For the text-containing cell, return its midpoint in [x, y] coordinate format. 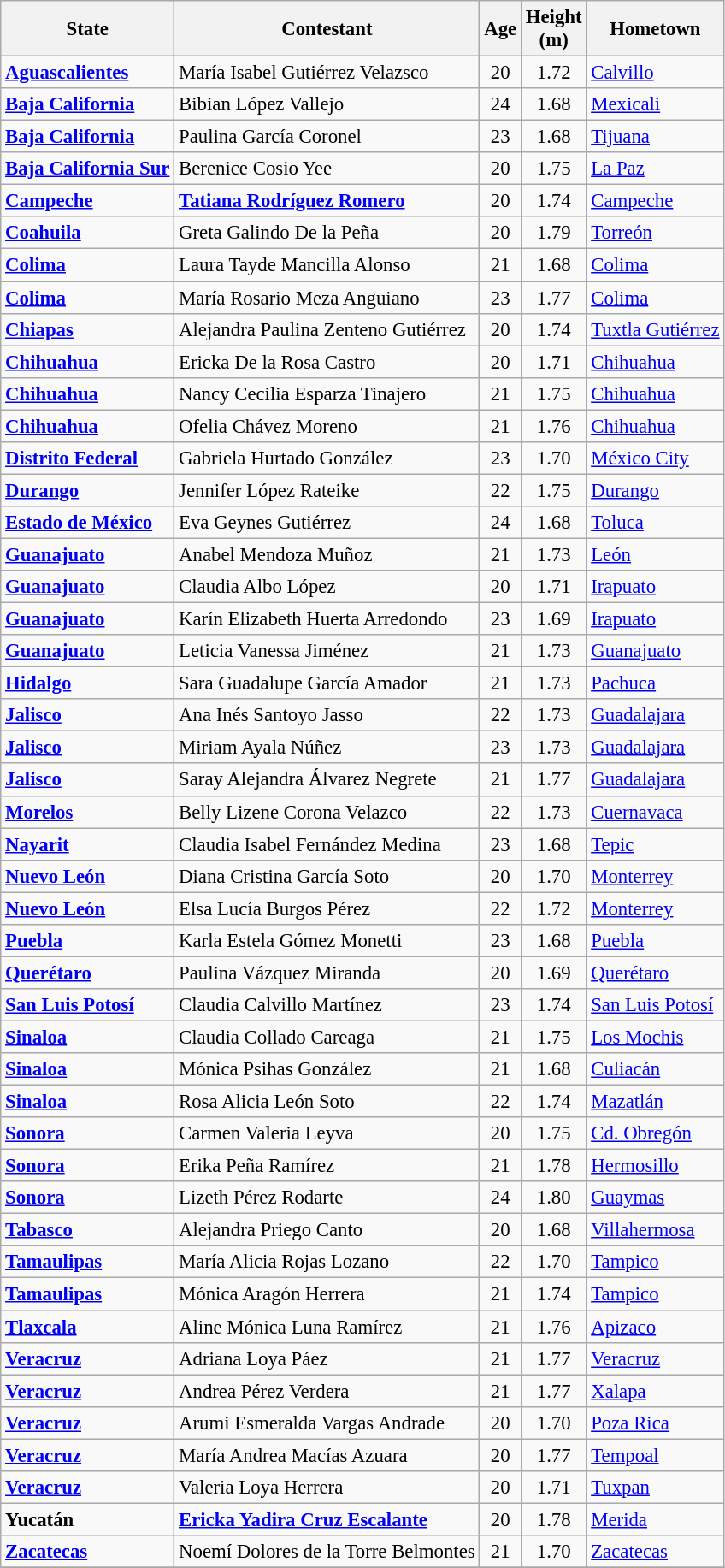
Torreón [655, 234]
Karín Elizabeth Huerta Arredondo [327, 619]
Andrea Pérez Verdera [327, 1391]
Mónica Aragón Herrera [327, 1294]
State [87, 29]
María Alicia Rojas Lozano [327, 1262]
Elsa Lucía Burgos Pérez [327, 908]
Tatiana Rodríguez Romero [327, 201]
Noemí Dolores de la Torre Belmontes [327, 1552]
Coahuila [87, 234]
Calvillo [655, 73]
Greta Galindo De la Peña [327, 234]
Belly Lizene Corona Velazco [327, 812]
Merida [655, 1519]
Tuxtla Gutiérrez [655, 329]
Estado de México [87, 523]
Anabel Mendoza Muñoz [327, 554]
Claudia Albo López [327, 587]
Diana Cristina García Soto [327, 876]
1.79 [553, 234]
Karla Estela Gómez Monetti [327, 941]
Claudia Calvillo Martínez [327, 1005]
Tuxpan [655, 1488]
Ana Inés Santoyo Jasso [327, 715]
Hometown [655, 29]
Xalapa [655, 1391]
Tlaxcala [87, 1327]
Claudia Isabel Fernández Medina [327, 844]
Saray Alejandra Álvarez Negrete [327, 780]
Pachuca [655, 683]
Mexicali [655, 104]
Mónica Psihas González [327, 1069]
Baja California Sur [87, 169]
Miriam Ayala Núñez [327, 748]
Valeria Loya Herrera [327, 1488]
Sara Guadalupe García Amador [327, 683]
Carmen Valeria Leyva [327, 1133]
Ericka De la Rosa Castro [327, 362]
Villahermosa [655, 1230]
Distrito Federal [87, 459]
Tabasco [87, 1230]
Cuernavaca [655, 812]
Mazatlán [655, 1102]
Gabriela Hurtado González [327, 459]
Ofelia Chávez Moreno [327, 426]
Berenice Cosio Yee [327, 169]
Hidalgo [87, 683]
María Andrea Macías Azuara [327, 1455]
Paulina García Coronel [327, 137]
Alejandra Priego Canto [327, 1230]
1.80 [553, 1198]
Jennifer López Rateike [327, 490]
Tijuana [655, 137]
Laura Tayde Mancilla Alonso [327, 265]
Aline Mónica Luna Ramírez [327, 1327]
Aguascalientes [87, 73]
Erika Peña Ramírez [327, 1166]
Bibian López Vallejo [327, 104]
Contestant [327, 29]
Hermosillo [655, 1166]
Cd. Obregón [655, 1133]
Morelos [87, 812]
Apizaco [655, 1327]
María Isabel Gutiérrez Velazsco [327, 73]
Adriana Loya Páez [327, 1358]
Lizeth Pérez Rodarte [327, 1198]
Eva Geynes Gutiérrez [327, 523]
Age [501, 29]
Claudia Collado Careaga [327, 1037]
Tepic [655, 844]
Nancy Cecilia Esparza Tinajero [327, 393]
Nayarit [87, 844]
Ericka Yadira Cruz Escalante [327, 1519]
Paulina Vázquez Miranda [327, 973]
México City [655, 459]
Culiacán [655, 1069]
La Paz [655, 169]
Tempoal [655, 1455]
Arumi Esmeralda Vargas Andrade [327, 1423]
Yucatán [87, 1519]
Leticia Vanessa Jiménez [327, 651]
Toluca [655, 523]
Alejandra Paulina Zenteno Gutiérrez [327, 329]
Height (m) [553, 29]
Rosa Alicia León Soto [327, 1102]
María Rosario Meza Anguiano [327, 298]
Chiapas [87, 329]
Los Mochis [655, 1037]
Guaymas [655, 1198]
Poza Rica [655, 1423]
León [655, 554]
